Return the (x, y) coordinate for the center point of the cell that contains the specified text.  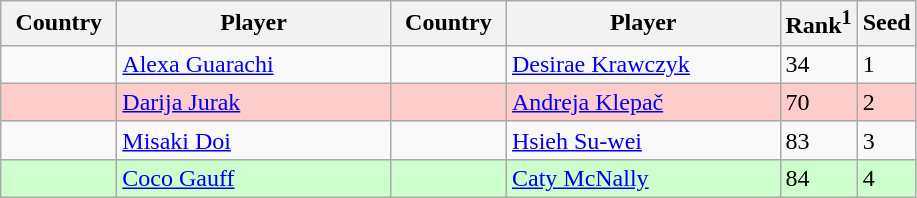
4 (886, 178)
2 (886, 102)
Caty McNally (643, 178)
Rank1 (818, 24)
Darija Jurak (254, 102)
70 (818, 102)
Coco Gauff (254, 178)
Hsieh Su-wei (643, 140)
1 (886, 64)
3 (886, 140)
Desirae Krawczyk (643, 64)
34 (818, 64)
Misaki Doi (254, 140)
Alexa Guarachi (254, 64)
83 (818, 140)
Andreja Klepač (643, 102)
84 (818, 178)
Seed (886, 24)
